Provide the [X, Y] coordinate of the cell's center where the given text is located.  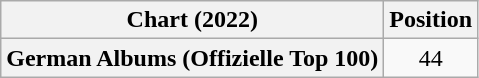
44 [431, 58]
German Albums (Offizielle Top 100) [192, 58]
Chart (2022) [192, 20]
Position [431, 20]
